Locate the cell with the specified text and output its [X, Y] center coordinate. 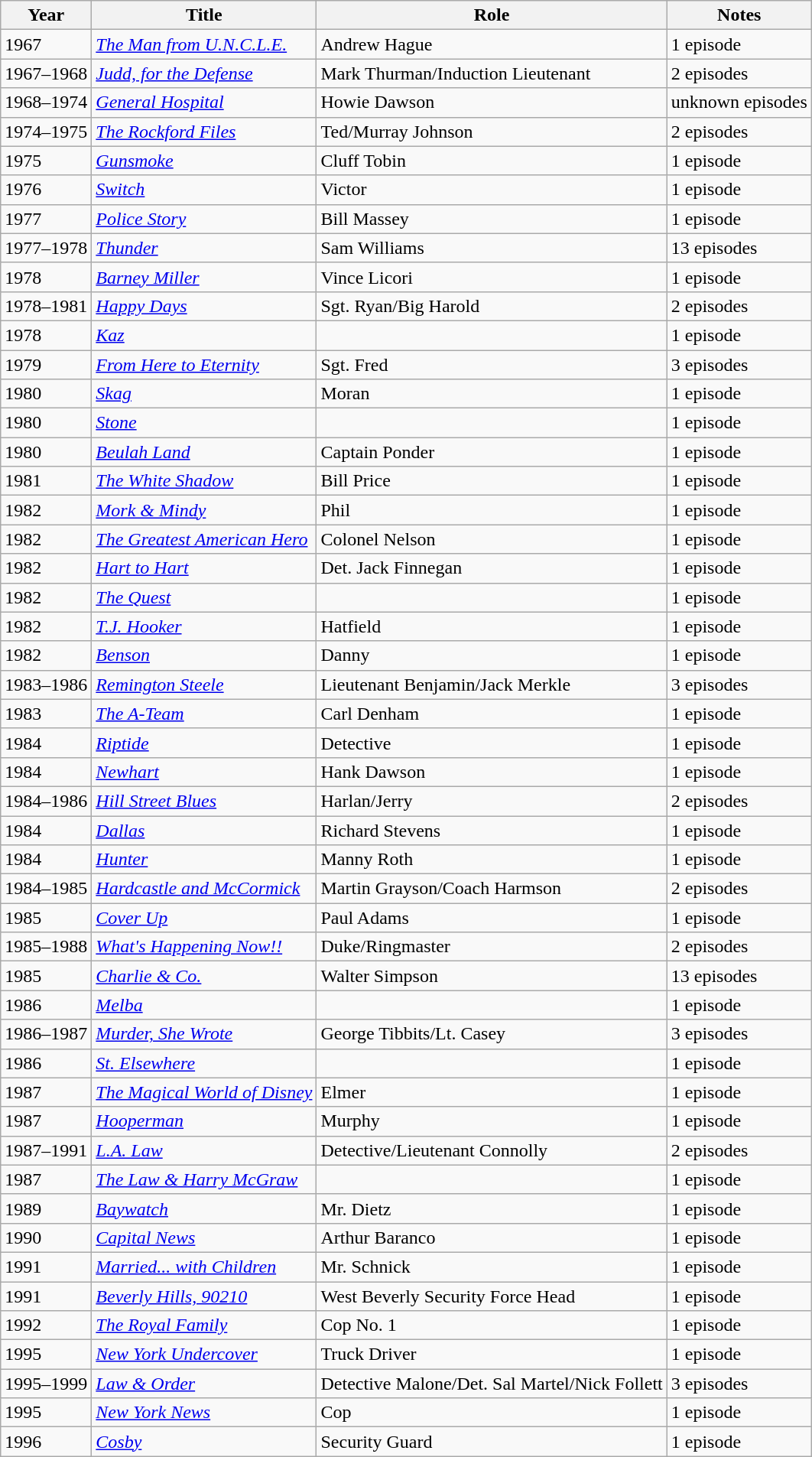
1996 [46, 1442]
1986–1987 [46, 1034]
1967–1968 [46, 73]
Sam Williams [492, 248]
1976 [46, 190]
Martin Grayson/Coach Harmson [492, 889]
Cover Up [204, 918]
unknown episodes [739, 102]
Beulah Land [204, 452]
Mr. Dietz [492, 1208]
Truck Driver [492, 1355]
Capital News [204, 1237]
Kaz [204, 335]
Judd, for the Defense [204, 73]
Cosby [204, 1442]
From Here to Eternity [204, 365]
Riptide [204, 743]
Cluff Tobin [492, 161]
Phil [492, 510]
L.A. Law [204, 1150]
Victor [492, 190]
Harlan/Jerry [492, 801]
Cop No. 1 [492, 1325]
Sgt. Ryan/Big Harold [492, 306]
Howie Dawson [492, 102]
The Quest [204, 597]
Detective Malone/Det. Sal Martel/Nick Follett [492, 1384]
Mork & Mindy [204, 510]
Richard Stevens [492, 830]
The Magical World of Disney [204, 1092]
1995–1999 [46, 1384]
Year [46, 15]
1983–1986 [46, 685]
What's Happening Now!! [204, 947]
Murphy [492, 1121]
Notes [739, 15]
Role [492, 15]
Carl Denham [492, 714]
Switch [204, 190]
Married... with Children [204, 1267]
Detective [492, 743]
Lieutenant Benjamin/Jack Merkle [492, 685]
Sgt. Fred [492, 365]
1977 [46, 219]
New York Undercover [204, 1355]
Manny Roth [492, 860]
1974–1975 [46, 132]
Security Guard [492, 1442]
Hank Dawson [492, 772]
Hardcastle and McCormick [204, 889]
Moran [492, 394]
1978–1981 [46, 306]
West Beverly Security Force Head [492, 1296]
1992 [46, 1325]
1983 [46, 714]
Remington Steele [204, 685]
St. Elsewhere [204, 1063]
Thunder [204, 248]
George Tibbits/Lt. Casey [492, 1034]
Happy Days [204, 306]
Paul Adams [492, 918]
Baywatch [204, 1208]
Danny [492, 655]
Stone [204, 423]
Cop [492, 1413]
Gunsmoke [204, 161]
Bill Price [492, 481]
1979 [46, 365]
T.J. Hooker [204, 626]
1968–1974 [46, 102]
Law & Order [204, 1384]
Skag [204, 394]
Detective/Lieutenant Connolly [492, 1150]
Walter Simpson [492, 976]
Bill Massey [492, 219]
The Royal Family [204, 1325]
Melba [204, 1005]
The Law & Harry McGraw [204, 1179]
Charlie & Co. [204, 976]
Arthur Baranco [492, 1237]
Hunter [204, 860]
Andrew Hague [492, 44]
1987–1991 [46, 1150]
1975 [46, 161]
Title [204, 15]
Ted/Murray Johnson [492, 132]
Hatfield [492, 626]
Barney Miller [204, 277]
Hill Street Blues [204, 801]
Newhart [204, 772]
The Rockford Files [204, 132]
Beverly Hills, 90210 [204, 1296]
Captain Ponder [492, 452]
The Greatest American Hero [204, 539]
1967 [46, 44]
Det. Jack Finnegan [492, 568]
Colonel Nelson [492, 539]
1981 [46, 481]
1984–1986 [46, 801]
The White Shadow [204, 481]
1990 [46, 1237]
Mark Thurman/Induction Lieutenant [492, 73]
The A-Team [204, 714]
Elmer [492, 1092]
Dallas [204, 830]
Hooperman [204, 1121]
Murder, She Wrote [204, 1034]
Duke/Ringmaster [492, 947]
Vince Licori [492, 277]
The Man from U.N.C.L.E. [204, 44]
Hart to Hart [204, 568]
1989 [46, 1208]
Mr. Schnick [492, 1267]
1985–1988 [46, 947]
1984–1985 [46, 889]
Police Story [204, 219]
1977–1978 [46, 248]
New York News [204, 1413]
Benson [204, 655]
General Hospital [204, 102]
